Detect which cell encompasses the target text, then output its [X, Y] center coordinate. 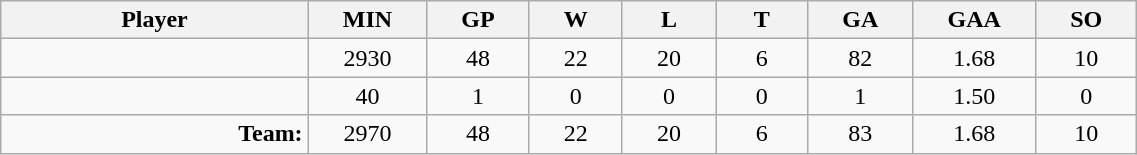
SO [1086, 20]
40 [368, 96]
2970 [368, 134]
Player [154, 20]
MIN [368, 20]
T [762, 20]
W [576, 20]
1.50 [974, 96]
GA [860, 20]
GAA [974, 20]
82 [860, 58]
L [668, 20]
83 [860, 134]
GP [478, 20]
Team: [154, 134]
2930 [368, 58]
